Output the (x, y) coordinate of the center of the cell containing the given text.  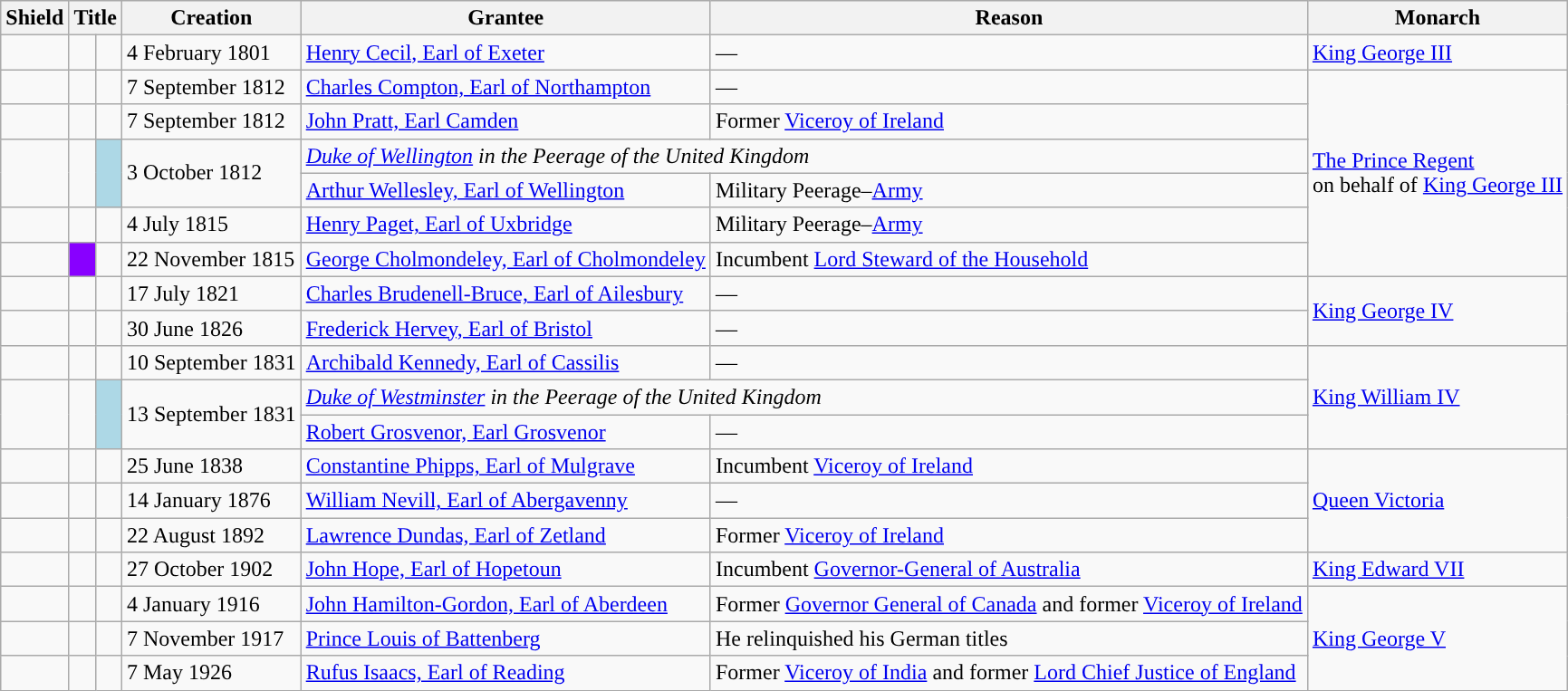
Duke of Westminster in the Peerage of the United Kingdom (804, 397)
27 October 1902 (211, 570)
Prince Louis of Battenberg (505, 638)
Constantine Phipps, Earl of Mulgrave (505, 466)
10 September 1831 (211, 362)
William Nevill, Earl of Abergavenny (505, 501)
Former Governor General of Canada and former Viceroy of Ireland (1009, 604)
He relinquished his German titles (1009, 638)
Former Viceroy of India and former Lord Chief Justice of England (1009, 673)
Queen Victoria (1437, 501)
17 July 1821 (211, 293)
Arthur Wellesley, Earl of Wellington (505, 190)
Henry Paget, Earl of Uxbridge (505, 225)
Grantee (505, 18)
Duke of Wellington in the Peerage of the United Kingdom (804, 156)
13 September 1831 (211, 414)
King William IV (1437, 397)
3 October 1812 (211, 173)
7 November 1917 (211, 638)
Incumbent Governor-General of Australia (1009, 570)
4 January 1916 (211, 604)
7 May 1926 (211, 673)
King Edward VII (1437, 570)
Lawrence Dundas, Earl of Zetland (505, 535)
25 June 1838 (211, 466)
The Prince Regenton behalf of King George III (1437, 173)
John Hope, Earl of Hopetoun (505, 570)
King George III (1437, 53)
John Hamilton-Gordon, Earl of Aberdeen (505, 604)
22 November 1815 (211, 259)
Title (96, 18)
Frederick Hervey, Earl of Bristol (505, 328)
John Pratt, Earl Camden (505, 121)
Reason (1009, 18)
Incumbent Lord Steward of the Household (1009, 259)
Henry Cecil, Earl of Exeter (505, 53)
Charles Brudenell-Bruce, Earl of Ailesbury (505, 293)
King George IV (1437, 311)
22 August 1892 (211, 535)
Incumbent Viceroy of Ireland (1009, 466)
Shield (34, 18)
George Cholmondeley, Earl of Cholmondeley (505, 259)
Rufus Isaacs, Earl of Reading (505, 673)
King George V (1437, 638)
30 June 1826 (211, 328)
Creation (211, 18)
Monarch (1437, 18)
Charles Compton, Earl of Northampton (505, 87)
Robert Grosvenor, Earl Grosvenor (505, 432)
Archibald Kennedy, Earl of Cassilis (505, 362)
4 July 1815 (211, 225)
14 January 1876 (211, 501)
4 February 1801 (211, 53)
